Search for the cell housing the specified text and yield its [x, y] center coordinate. 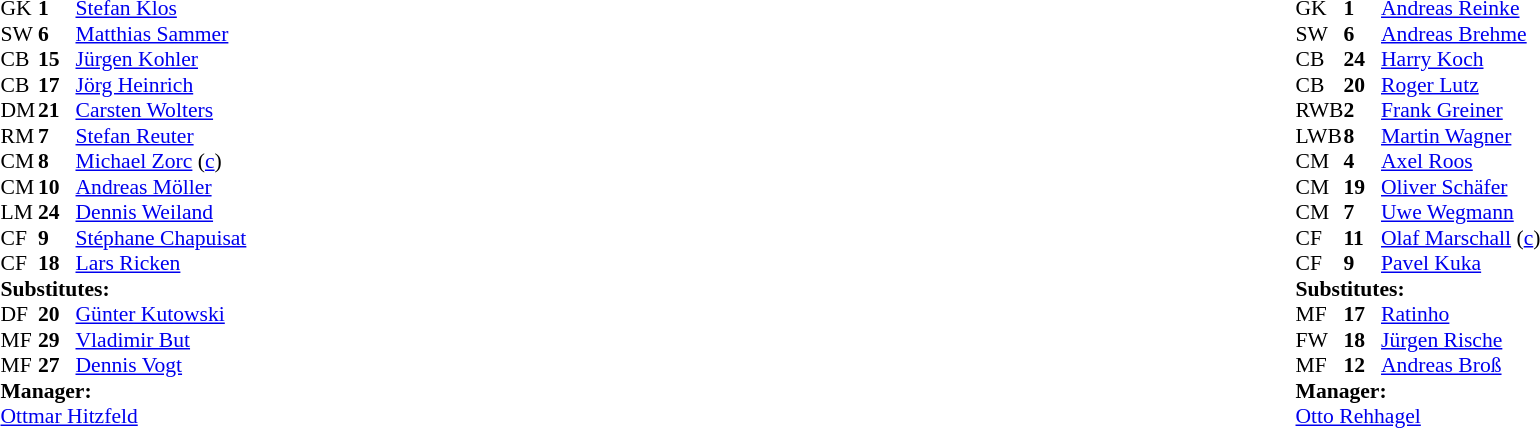
Andreas Möller [162, 187]
LM [19, 213]
Lars Ricken [162, 263]
Jürgen Rische [1460, 340]
RWB [1320, 111]
2 [1363, 111]
Dennis Vogt [162, 365]
Matthias Sammer [162, 34]
Ratinho [1460, 315]
LWB [1320, 136]
Vladimir But [162, 340]
11 [1363, 238]
Carsten Wolters [162, 111]
Manager: [123, 391]
Martin Wagner [1460, 136]
Substitutes: [123, 289]
29 [57, 340]
Michael Zorc (c) [162, 161]
Frank Greiner [1460, 111]
FW [1320, 340]
Andreas Brehme [1460, 34]
Harry Koch [1460, 59]
Oliver Schäfer [1460, 187]
Günter Kutowski [162, 315]
Jörg Heinrich [162, 85]
15 [57, 59]
10 [57, 187]
Roger Lutz [1460, 85]
Jürgen Kohler [162, 59]
21 [57, 111]
Uwe Wegmann [1460, 213]
Andreas Broß [1460, 365]
Pavel Kuka [1460, 263]
12 [1363, 365]
Stéphane Chapuisat [162, 238]
Dennis Weiland [162, 213]
Stefan Reuter [162, 136]
Axel Roos [1460, 161]
DF [19, 315]
Olaf Marschall (c) [1460, 238]
4 [1363, 161]
DM [19, 111]
19 [1363, 187]
RM [19, 136]
27 [57, 365]
